Return (X, Y) of the center of cell containing provided text 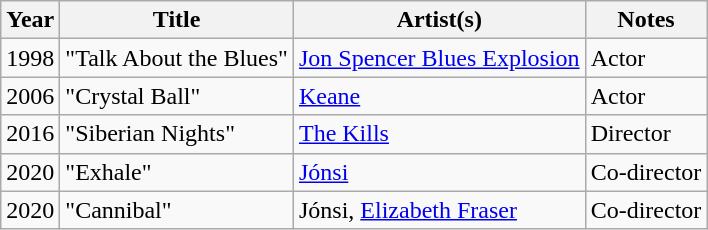
Year (30, 20)
Notes (646, 20)
1998 (30, 58)
"Cannibal" (177, 210)
Artist(s) (439, 20)
Title (177, 20)
The Kills (439, 134)
"Siberian Nights" (177, 134)
Director (646, 134)
Jon Spencer Blues Explosion (439, 58)
"Exhale" (177, 172)
2016 (30, 134)
Keane (439, 96)
Jónsi, Elizabeth Fraser (439, 210)
Jónsi (439, 172)
"Crystal Ball" (177, 96)
2006 (30, 96)
"Talk About the Blues" (177, 58)
